From the cell containing the given text, extract its center point as (x, y) coordinate. 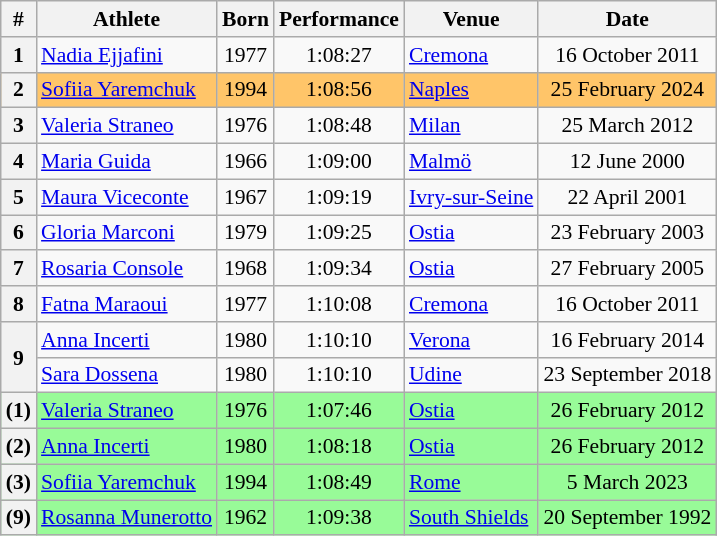
Born (246, 19)
1967 (246, 197)
1:07:46 (339, 411)
Rosaria Console (126, 269)
1966 (246, 162)
1:09:19 (339, 197)
(3) (18, 482)
Athlete (126, 19)
Naples (471, 90)
22 April 2001 (627, 197)
1979 (246, 233)
1:09:00 (339, 162)
25 March 2012 (627, 126)
Verona (471, 340)
2 (18, 90)
1:08:48 (339, 126)
(2) (18, 447)
5 March 2023 (627, 482)
(9) (18, 518)
Maria Guida (126, 162)
Gloria Marconi (126, 233)
3 (18, 126)
Milan (471, 126)
Ivry-sur-Seine (471, 197)
1968 (246, 269)
23 February 2003 (627, 233)
1:09:25 (339, 233)
1:08:49 (339, 482)
Nadia Ejjafini (126, 55)
Udine (471, 375)
20 September 1992 (627, 518)
1:08:27 (339, 55)
16 February 2014 (627, 340)
4 (18, 162)
12 June 2000 (627, 162)
27 February 2005 (627, 269)
23 September 2018 (627, 375)
7 (18, 269)
Rosanna Munerotto (126, 518)
Venue (471, 19)
6 (18, 233)
South Shields (471, 518)
Maura Viceconte (126, 197)
1:10:08 (339, 304)
Date (627, 19)
1962 (246, 518)
1:09:34 (339, 269)
Malmö (471, 162)
5 (18, 197)
Rome (471, 482)
Sara Dossena (126, 375)
8 (18, 304)
(1) (18, 411)
1:09:38 (339, 518)
25 February 2024 (627, 90)
1:08:18 (339, 447)
1:08:56 (339, 90)
# (18, 19)
9 (18, 358)
Fatna Maraoui (126, 304)
1 (18, 55)
Performance (339, 19)
